Return the [x, y] coordinate for the center point of the cell that contains the specified text.  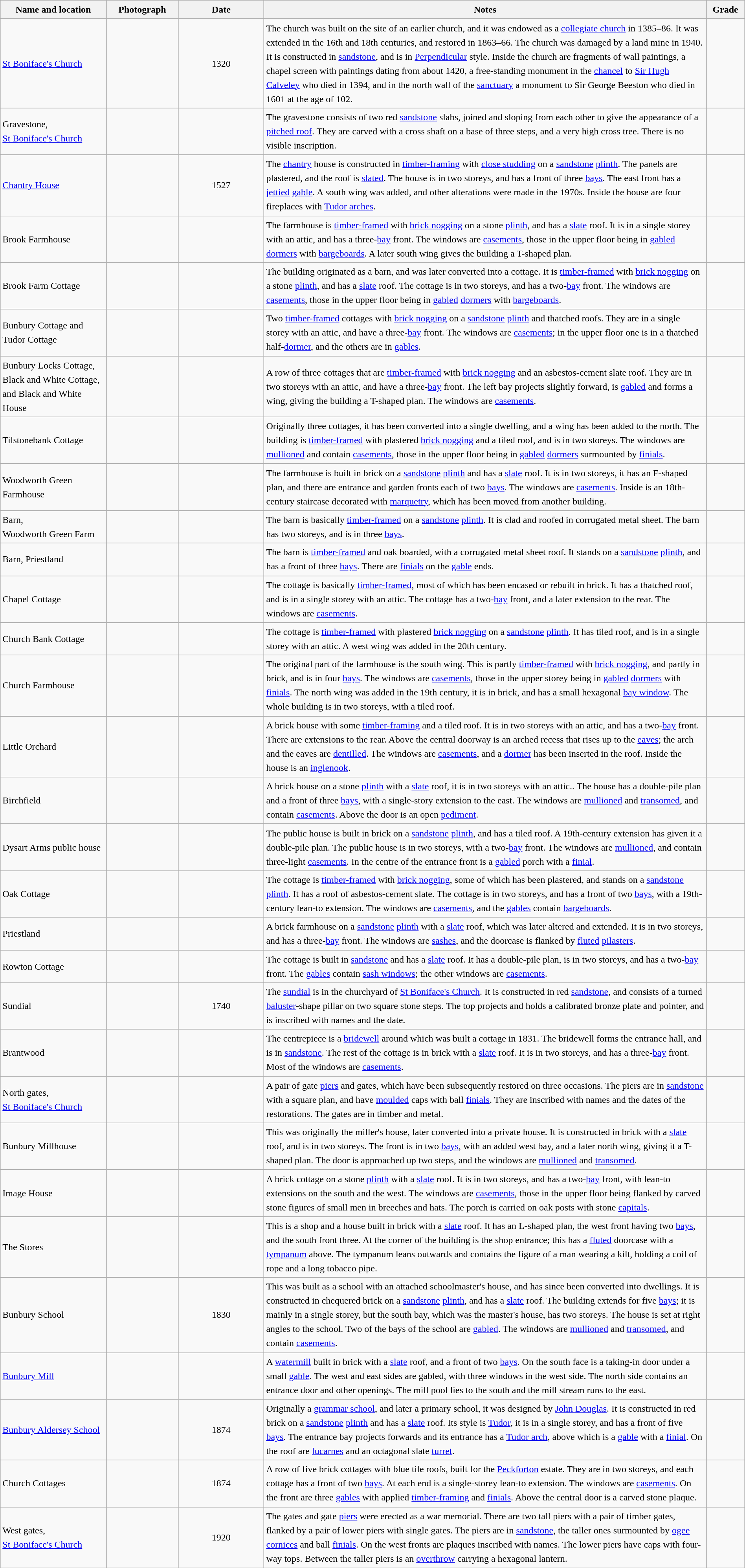
Barn,Woodworth Green Farm [53, 526]
Bunbury Locks Cottage, Black and White Cottage, and Black and White House [53, 387]
Name and location [53, 9]
1830 [221, 1315]
Chantry House [53, 185]
Bunbury Mill [53, 1376]
Birchfield [53, 801]
Rowton Cottage [53, 966]
Barn, Priestland [53, 559]
Tilstonebank Cottage [53, 440]
Date [221, 9]
Woodworth Green Farmhouse [53, 487]
Brook Farmhouse [53, 239]
Church Bank Cottage [53, 639]
North gates,St Boniface's Church [53, 1099]
1920 [221, 1538]
1527 [221, 185]
Grade [725, 9]
Brantwood [53, 1053]
Image House [53, 1193]
Bunbury School [53, 1315]
1740 [221, 1006]
The Stores [53, 1247]
Oak Cottage [53, 894]
Dysart Arms public house [53, 847]
Chapel Cottage [53, 600]
Priestland [53, 933]
Sundial [53, 1006]
1320 [221, 64]
Notes [485, 9]
Bunbury Cottage and Tudor Cottage [53, 332]
Gravestone,St Boniface's Church [53, 131]
Little Orchard [53, 746]
Bunbury Aldersey School [53, 1430]
Photograph [142, 9]
St Boniface's Church [53, 64]
Church Farmhouse [53, 686]
Bunbury Millhouse [53, 1146]
Brook Farm Cottage [53, 286]
West gates,St Boniface's Church [53, 1538]
Church Cottages [53, 1484]
